Extract the (X, Y) coordinate from the center of the cell holding the provided text.  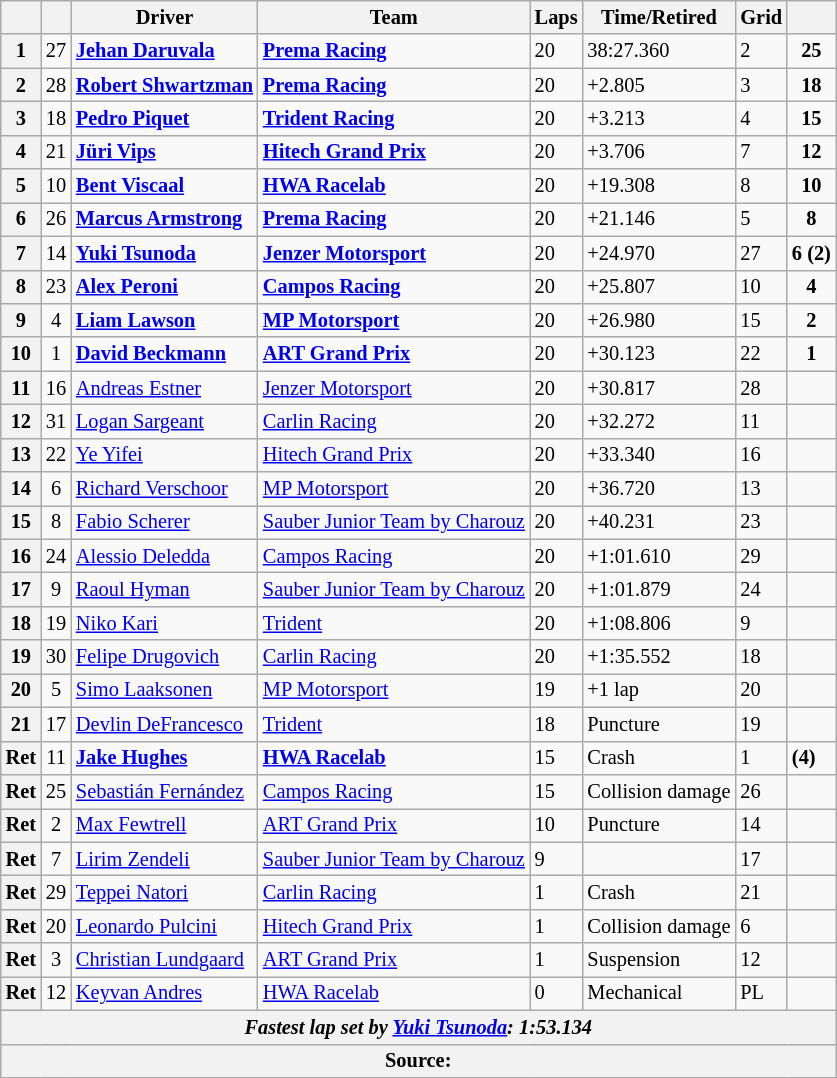
+33.340 (658, 455)
Andreas Estner (164, 388)
Laps (556, 17)
Liam Lawson (164, 320)
Pedro Piquet (164, 118)
+1:01.610 (658, 556)
+21.146 (658, 219)
PL (761, 993)
Lirim Zendeli (164, 859)
David Beckmann (164, 354)
+25.807 (658, 287)
Driver (164, 17)
Alex Peroni (164, 287)
Mechanical (658, 993)
Ye Yifei (164, 455)
+24.970 (658, 253)
Leonardo Pulcini (164, 926)
Fastest lap set by Yuki Tsunoda: 1:53.134 (418, 1027)
Raoul Hyman (164, 589)
Trident Racing (394, 118)
+1:08.806 (658, 623)
Richard Verschoor (164, 489)
Marcus Armstrong (164, 219)
+32.272 (658, 421)
0 (556, 993)
Grid (761, 17)
Simo Laaksonen (164, 690)
Fabio Scherer (164, 522)
Robert Shwartzman (164, 85)
Source: (418, 1061)
Jüri Vips (164, 152)
+36.720 (658, 489)
Max Fewtrell (164, 825)
38:27.360 (658, 51)
31 (56, 421)
+30.123 (658, 354)
+1:01.879 (658, 589)
Logan Sargeant (164, 421)
Bent Viscaal (164, 186)
Keyvan Andres (164, 993)
+2.805 (658, 85)
Alessio Deledda (164, 556)
+26.980 (658, 320)
(4) (812, 758)
+1 lap (658, 690)
Jehan Daruvala (164, 51)
Devlin DeFrancesco (164, 724)
Jake Hughes (164, 758)
Niko Kari (164, 623)
Teppei Natori (164, 892)
Team (394, 17)
Sebastián Fernández (164, 791)
Suspension (658, 960)
+30.817 (658, 388)
+3.213 (658, 118)
+19.308 (658, 186)
Christian Lundgaard (164, 960)
+3.706 (658, 152)
Felipe Drugovich (164, 657)
30 (56, 657)
Time/Retired (658, 17)
Yuki Tsunoda (164, 253)
6 (2) (812, 253)
+1:35.552 (658, 657)
+40.231 (658, 522)
